Detect which cell encompasses the target text, then output its (X, Y) center coordinate. 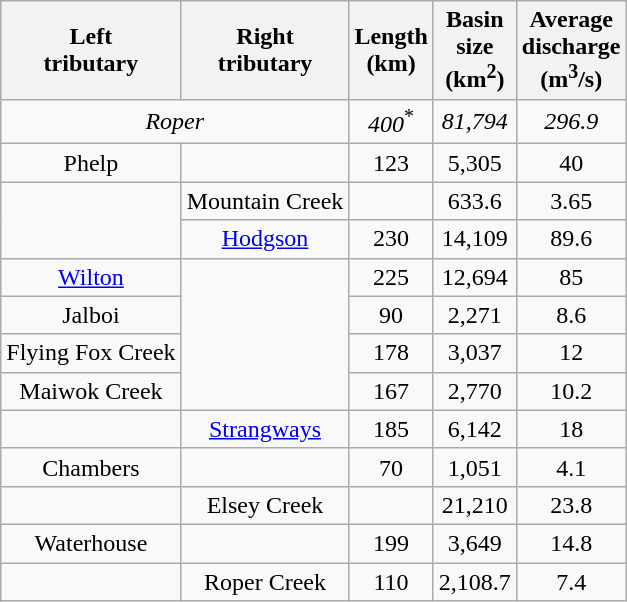
90 (391, 315)
85 (571, 277)
Jalboi (91, 315)
14,109 (474, 239)
23.8 (571, 505)
Strangways (265, 429)
40 (571, 163)
21,210 (474, 505)
2,108.7 (474, 582)
70 (391, 467)
12,694 (474, 277)
Flying Fox Creek (91, 353)
Roper (175, 122)
178 (391, 353)
110 (391, 582)
81,794 (474, 122)
Righttributary (265, 50)
230 (391, 239)
89.6 (571, 239)
Averagedischarge(m3/s) (571, 50)
633.6 (474, 201)
6,142 (474, 429)
Mountain Creek (265, 201)
7.4 (571, 582)
185 (391, 429)
Elsey Creek (265, 505)
225 (391, 277)
Length(km) (391, 50)
3,649 (474, 543)
1,051 (474, 467)
3.65 (571, 201)
400* (391, 122)
Lefttributary (91, 50)
3,037 (474, 353)
Wilton (91, 277)
Waterhouse (91, 543)
Roper Creek (265, 582)
296.9 (571, 122)
199 (391, 543)
5,305 (474, 163)
Chambers (91, 467)
8.6 (571, 315)
2,271 (474, 315)
Basinsize(km2) (474, 50)
123 (391, 163)
Phelp (91, 163)
Hodgson (265, 239)
18 (571, 429)
167 (391, 391)
12 (571, 353)
2,770 (474, 391)
Maiwok Creek (91, 391)
10.2 (571, 391)
4.1 (571, 467)
14.8 (571, 543)
